Locate the cell with the specified text and output its [x, y] center coordinate. 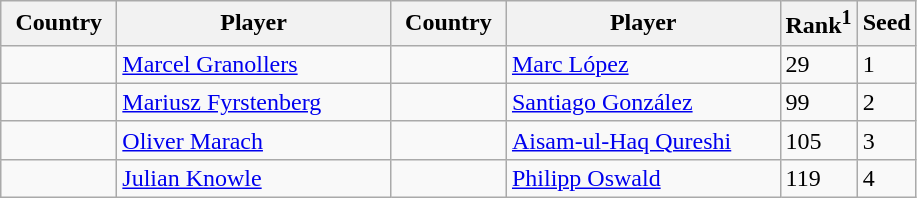
Marcel Granollers [254, 64]
4 [886, 178]
Seed [886, 24]
Julian Knowle [254, 178]
Oliver Marach [254, 140]
1 [886, 64]
Philipp Oswald [643, 178]
Marc López [643, 64]
119 [818, 178]
105 [818, 140]
Santiago González [643, 102]
Mariusz Fyrstenberg [254, 102]
2 [886, 102]
29 [818, 64]
Rank1 [818, 24]
Aisam-ul-Haq Qureshi [643, 140]
3 [886, 140]
99 [818, 102]
